Return [x, y] of the center of cell containing provided text 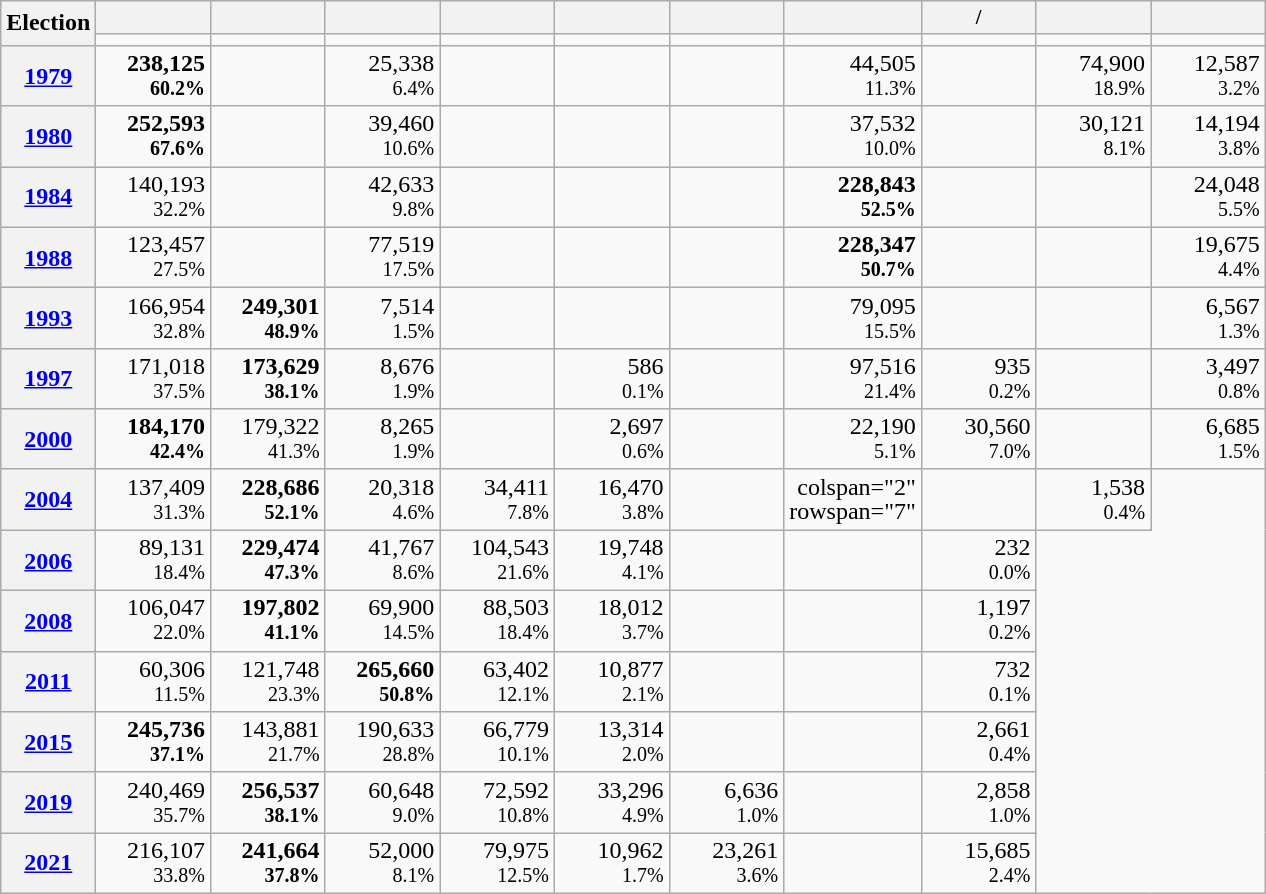
88,50318.4% [498, 622]
79,09515.5% [853, 318]
1997 [48, 378]
2015 [48, 742]
171,01837.5% [154, 378]
2019 [48, 802]
121,74823.3% [268, 682]
97,51621.4% [853, 378]
143,88121.7% [268, 742]
2320.0% [978, 560]
24,0485.5% [1208, 198]
9350.2% [978, 378]
1984 [48, 198]
238,12560.2% [154, 76]
1979 [48, 76]
18,0123.7% [612, 622]
3,4970.8% [1208, 378]
2008 [48, 622]
241,66437.8% [268, 864]
2000 [48, 440]
140,19332.2% [154, 198]
41,7678.6% [382, 560]
34,4117.8% [498, 500]
89,13118.4% [154, 560]
14,1943.8% [1208, 136]
2,6970.6% [612, 440]
7320.1% [978, 682]
Election [48, 24]
20,3184.6% [382, 500]
10,9621.7% [612, 864]
2011 [48, 682]
137,40931.3% [154, 500]
7,5141.5% [382, 318]
197,80241.1% [268, 622]
1993 [48, 318]
166,95432.8% [154, 318]
106,04722.0% [154, 622]
5860.1% [612, 378]
216,10733.8% [154, 864]
2021 [48, 864]
252,59367.6% [154, 136]
39,46010.6% [382, 136]
69,90014.5% [382, 622]
256,53738.1% [268, 802]
179,32241.3% [268, 440]
44,50511.3% [853, 76]
22,1905.1% [853, 440]
37,53210.0% [853, 136]
52,0008.1% [382, 864]
2004 [48, 500]
77,51917.5% [382, 258]
104,54321.6% [498, 560]
8,6761.9% [382, 378]
1988 [48, 258]
8,2651.9% [382, 440]
190,63328.8% [382, 742]
23,2613.6% [726, 864]
228,34750.7% [853, 258]
228,68652.1% [268, 500]
173,62938.1% [268, 378]
66,77910.1% [498, 742]
229,47447.3% [268, 560]
6,6361.0% [726, 802]
15,6852.4% [978, 864]
60,6489.0% [382, 802]
19,7484.1% [612, 560]
19,6754.4% [1208, 258]
1,5380.4% [1094, 500]
25,3386.4% [382, 76]
30,1218.1% [1094, 136]
228,84352.5% [853, 198]
74,90018.9% [1094, 76]
13,3142.0% [612, 742]
6,6851.5% [1208, 440]
249,30148.9% [268, 318]
6,5671.3% [1208, 318]
colspan="2" rowspan="7" [853, 500]
245,73637.1% [154, 742]
123,45727.5% [154, 258]
16,4703.8% [612, 500]
1,1970.2% [978, 622]
2006 [48, 560]
184,17042.4% [154, 440]
30,5607.0% [978, 440]
2,8581.0% [978, 802]
240,46935.7% [154, 802]
72,59210.8% [498, 802]
265,66050.8% [382, 682]
2,6610.4% [978, 742]
12,5873.2% [1208, 76]
63,40212.1% [498, 682]
/ [978, 18]
1980 [48, 136]
79,97512.5% [498, 864]
33,2964.9% [612, 802]
60,30611.5% [154, 682]
42,6339.8% [382, 198]
10,8772.1% [612, 682]
